Detect which cell encompasses the target text, then output its [X, Y] center coordinate. 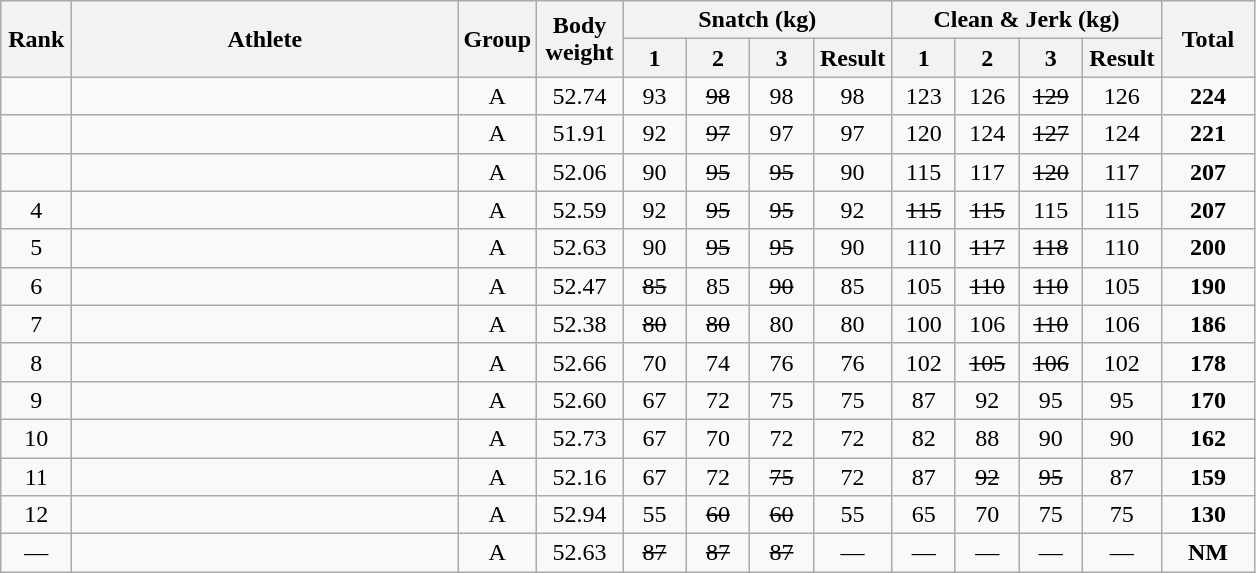
74 [718, 362]
52.60 [580, 400]
178 [1208, 362]
52.06 [580, 172]
118 [1051, 248]
129 [1051, 96]
93 [655, 96]
5 [36, 248]
Clean & Jerk (kg) [1026, 20]
11 [36, 477]
Rank [36, 39]
127 [1051, 134]
52.38 [580, 324]
52.74 [580, 96]
224 [1208, 96]
186 [1208, 324]
170 [1208, 400]
52.16 [580, 477]
9 [36, 400]
82 [924, 438]
Group [498, 39]
52.47 [580, 286]
52.66 [580, 362]
100 [924, 324]
200 [1208, 248]
12 [36, 515]
52.73 [580, 438]
6 [36, 286]
52.94 [580, 515]
NM [1208, 553]
8 [36, 362]
10 [36, 438]
52.59 [580, 210]
123 [924, 96]
Snatch (kg) [758, 20]
190 [1208, 286]
Athlete [265, 39]
130 [1208, 515]
162 [1208, 438]
51.91 [580, 134]
Total [1208, 39]
65 [924, 515]
4 [36, 210]
7 [36, 324]
221 [1208, 134]
88 [987, 438]
159 [1208, 477]
Body weight [580, 39]
